Scan for the cell matching the given text and deliver its [x, y] coordinate at center. 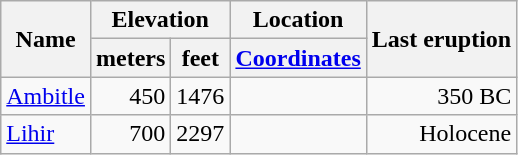
350 BC [441, 96]
Holocene [441, 134]
Name [46, 39]
meters [130, 58]
700 [130, 134]
2297 [200, 134]
Elevation [160, 20]
1476 [200, 96]
feet [200, 58]
450 [130, 96]
Location [298, 20]
Coordinates [298, 58]
Ambitle [46, 96]
Last eruption [441, 39]
Lihir [46, 134]
